Return [x, y] of the center of cell containing provided text 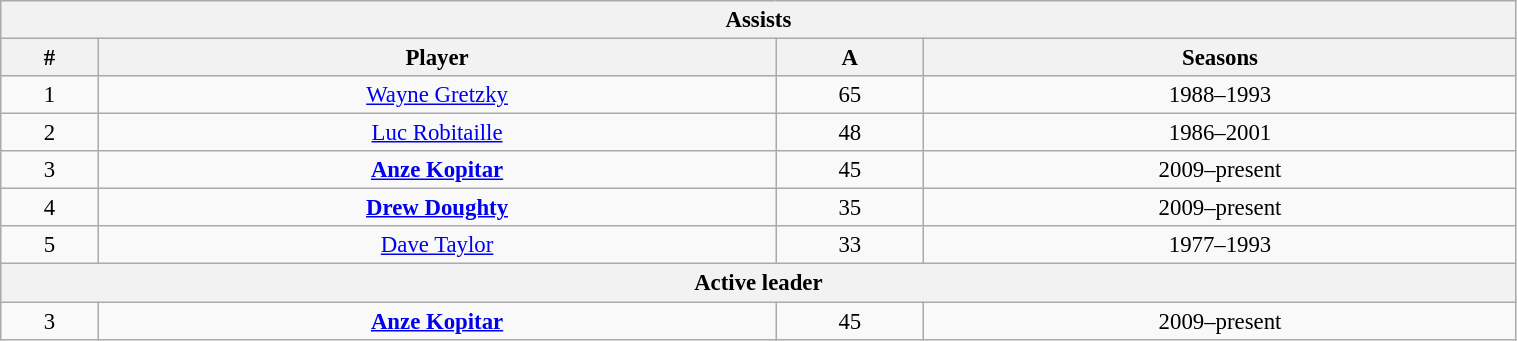
Luc Robitaille [436, 133]
Player [436, 58]
Dave Taylor [436, 245]
1988–1993 [1220, 95]
Active leader [758, 283]
4 [50, 208]
Seasons [1220, 58]
35 [850, 208]
Wayne Gretzky [436, 95]
# [50, 58]
2 [50, 133]
5 [50, 245]
Drew Doughty [436, 208]
Assists [758, 20]
48 [850, 133]
33 [850, 245]
65 [850, 95]
A [850, 58]
1977–1993 [1220, 245]
1986–2001 [1220, 133]
1 [50, 95]
